Return the [x, y] coordinate for the center point of the cell that contains the specified text.  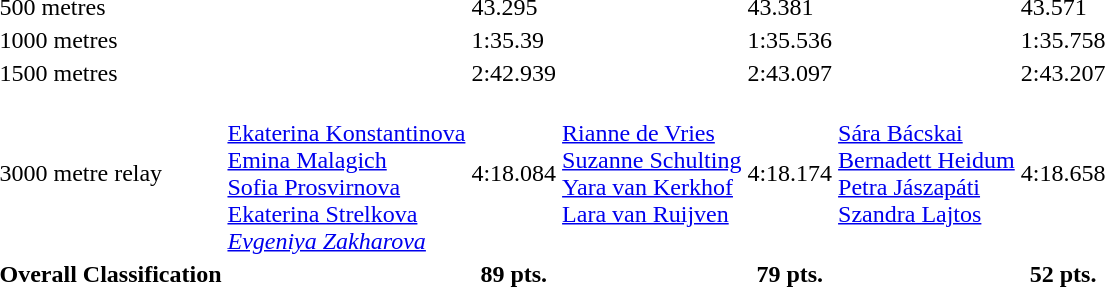
Ekaterina KonstantinovaEmina MalagichSofia ProsvirnovaEkaterina StrelkovaEvgeniya Zakharova [346, 174]
Sára BácskaiBernadett HeidumPetra JászapátiSzandra Lajtos [927, 174]
4:18.174 [790, 174]
1:35.39 [514, 40]
2:42.939 [514, 73]
1:35.536 [790, 40]
4:18.084 [514, 174]
2:43.097 [790, 73]
Rianne de VriesSuzanne SchultingYara van KerkhofLara van Ruijven [652, 174]
